Pinpoint the cell where the given text exists, returning its [X, Y] midpoint coordinate. 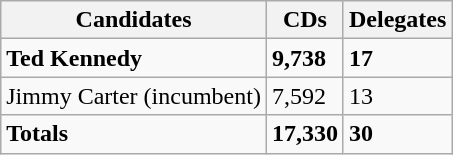
30 [397, 134]
Totals [134, 134]
Jimmy Carter (incumbent) [134, 96]
17 [397, 58]
CDs [304, 20]
9,738 [304, 58]
Candidates [134, 20]
17,330 [304, 134]
Ted Kennedy [134, 58]
7,592 [304, 96]
Delegates [397, 20]
13 [397, 96]
